Return the (X, Y) coordinate for the center point of the cell that contains the specified text.  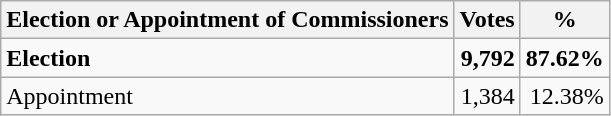
87.62% (564, 58)
12.38% (564, 96)
9,792 (487, 58)
Election (228, 58)
Election or Appointment of Commissioners (228, 20)
Appointment (228, 96)
% (564, 20)
Votes (487, 20)
1,384 (487, 96)
